Pinpoint the cell where the given text exists, returning its (x, y) midpoint coordinate. 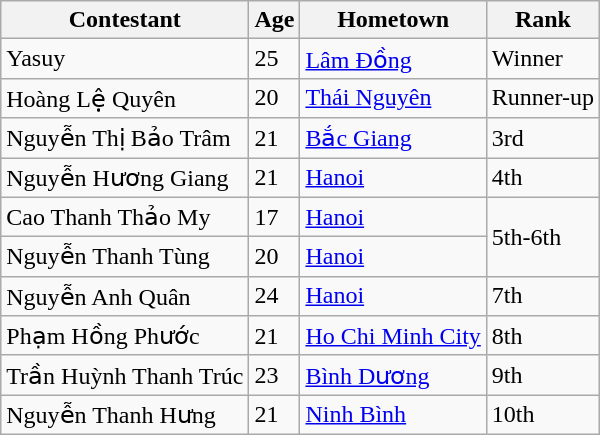
10th (542, 415)
3rd (542, 138)
Age (274, 20)
8th (542, 336)
Hometown (393, 20)
Bắc Giang (393, 138)
23 (274, 375)
Cao Thanh Thảo My (125, 217)
Bình Dương (393, 375)
Nguyễn Hương Giang (125, 178)
Nguyễn Anh Quân (125, 296)
Hoàng Lệ Quyên (125, 98)
24 (274, 296)
25 (274, 59)
7th (542, 296)
Runner-up (542, 98)
Rank (542, 20)
Yasuy (125, 59)
9th (542, 375)
Ho Chi Minh City (393, 336)
4th (542, 178)
Lâm Đồng (393, 59)
5th-6th (542, 236)
Nguyễn Thanh Hưng (125, 415)
Winner (542, 59)
17 (274, 217)
Thái Nguyên (393, 98)
Contestant (125, 20)
Phạm Hồng Phước (125, 336)
Nguyễn Thị Bảo Trâm (125, 138)
Nguyễn Thanh Tùng (125, 257)
Ninh Bình (393, 415)
Trần Huỳnh Thanh Trúc (125, 375)
